Extract the [x, y] coordinate from the center of the cell holding the provided text.  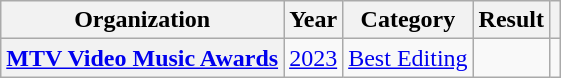
Year [314, 20]
MTV Video Music Awards [142, 58]
Best Editing [408, 58]
2023 [314, 58]
Organization [142, 20]
Result [511, 20]
Category [408, 20]
